Extract the [x, y] coordinate from the center of the cell holding the provided text.  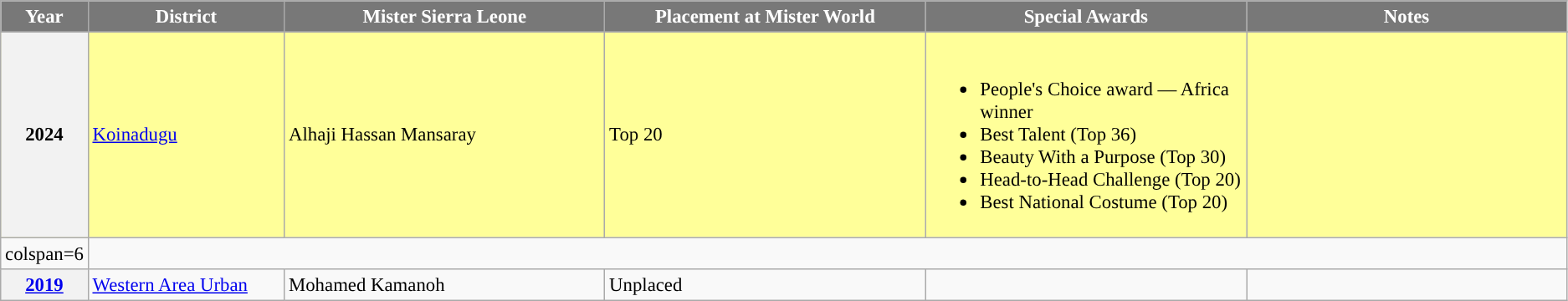
Mohamed Kamanoh [445, 284]
Koinadugu [186, 135]
2024 [44, 135]
Mister Sierra Leone [445, 17]
People's Choice award — Africa winnerBest Talent (Top 36)Beauty With a Purpose (Top 30)Head-to-Head Challenge (Top 20)Best National Costume (Top 20) [1086, 135]
Alhaji Hassan Mansaray [445, 135]
Special Awards [1086, 17]
Top 20 [765, 135]
Placement at Mister World [765, 17]
Year [44, 17]
colspan=6 [44, 253]
Western Area Urban [186, 284]
Notes [1407, 17]
Unplaced [765, 284]
District [186, 17]
2019 [44, 284]
